Return the (X, Y) coordinate for the center point of the cell that contains the specified text.  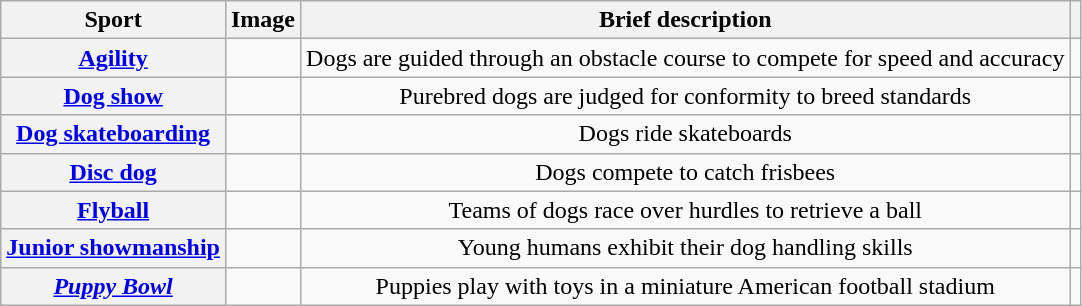
Dogs ride skateboards (686, 134)
Junior showmanship (114, 248)
Brief description (686, 20)
Disc dog (114, 172)
Dogs are guided through an obstacle course to compete for speed and accuracy (686, 58)
Purebred dogs are judged for conformity to breed standards (686, 96)
Young humans exhibit their dog handling skills (686, 248)
Puppies play with toys in a miniature American football stadium (686, 286)
Teams of dogs race over hurdles to retrieve a ball (686, 210)
Dogs compete to catch frisbees (686, 172)
Sport (114, 20)
Dog skateboarding (114, 134)
Dog show (114, 96)
Image (262, 20)
Puppy Bowl (114, 286)
Agility (114, 58)
Flyball (114, 210)
